Search for the cell housing the specified text and yield its (x, y) center coordinate. 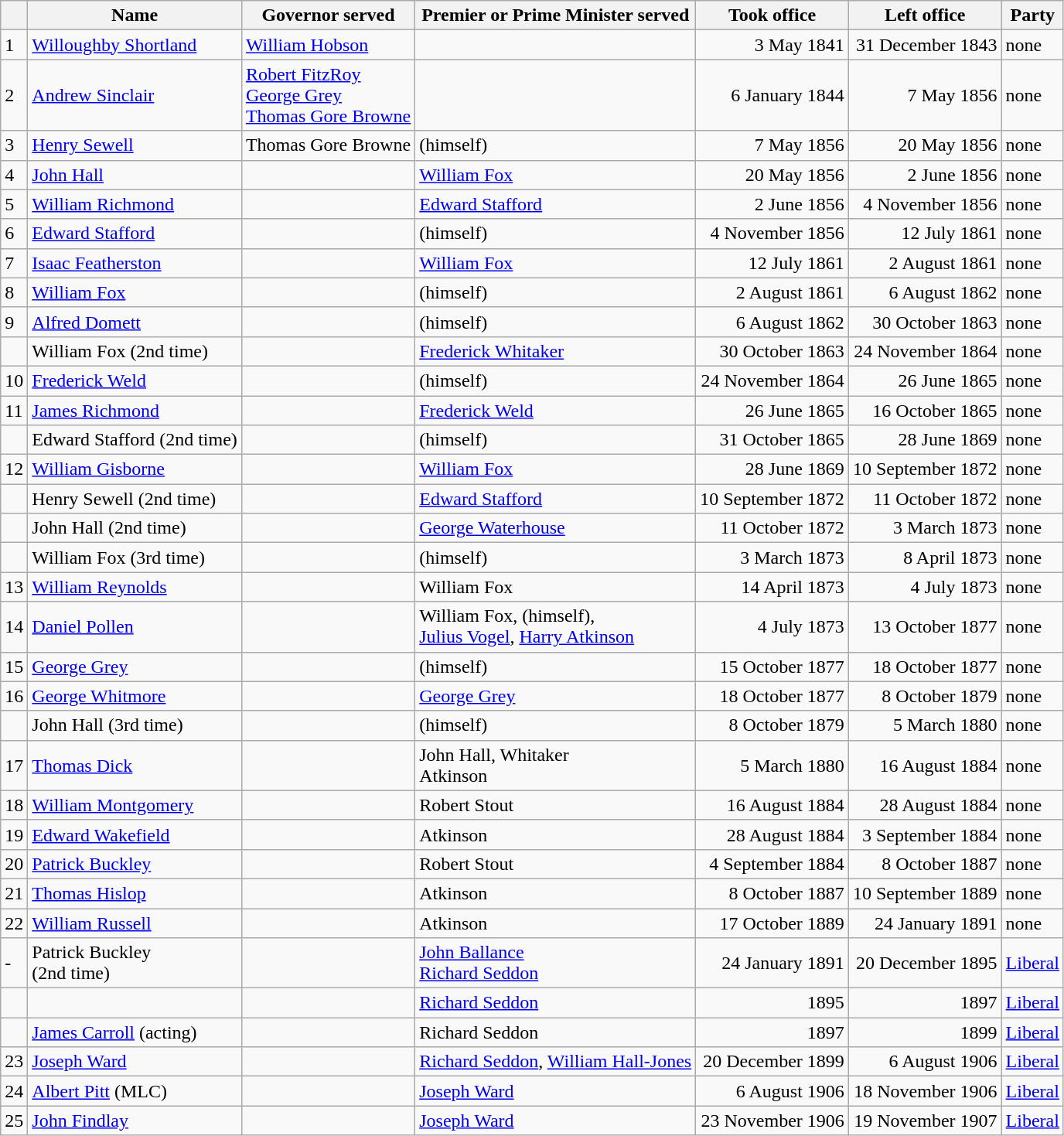
19 November 1907 (925, 1121)
15 October 1877 (772, 667)
Edward Wakefield (135, 834)
William Fox, (himself),Julius Vogel, Harry Atkinson (555, 626)
1899 (925, 1032)
13 (14, 587)
George Waterhouse (555, 528)
Took office (772, 15)
10 (14, 380)
William Russell (135, 923)
13 October 1877 (925, 626)
Robert FitzRoyGeorge GreyThomas Gore Browne (328, 95)
William Richmond (135, 204)
Alfred Domett (135, 322)
Albert Pitt (MLC) (135, 1091)
Henry Sewell (135, 145)
20 December 1895 (925, 964)
Governor served (328, 15)
Richard Seddon, William Hall-Jones (555, 1062)
14 (14, 626)
William Montgomery (135, 805)
Name (135, 15)
Edward Stafford (2nd time) (135, 440)
Left office (925, 15)
17 October 1889 (772, 923)
18 (14, 805)
James Richmond (135, 411)
Frederick Whitaker (555, 351)
John BallanceRichard Seddon (555, 964)
31 December 1843 (925, 45)
Henry Sewell (2nd time) (135, 499)
George Whitmore (135, 696)
Party (1032, 15)
William Gisborne (135, 469)
John Hall (2nd time) (135, 528)
Thomas Hislop (135, 893)
17 (14, 766)
25 (14, 1121)
31 October 1865 (772, 440)
1895 (772, 1003)
18 November 1906 (925, 1091)
John Hall (3rd time) (135, 725)
9 (14, 322)
William Fox (2nd time) (135, 351)
20 (14, 864)
3 May 1841 (772, 45)
John Findlay (135, 1121)
Premier or Prime Minister served (555, 15)
John Hall, WhitakerAtkinson (555, 766)
1 (14, 45)
3 (14, 145)
23 (14, 1062)
William Reynolds (135, 587)
10 September 1889 (925, 893)
Isaac Featherston (135, 263)
Patrick Buckley(2nd time) (135, 964)
James Carroll (acting) (135, 1032)
2 (14, 95)
Andrew Sinclair (135, 95)
16 October 1865 (925, 411)
22 (14, 923)
8 (14, 292)
15 (14, 667)
14 April 1873 (772, 587)
16 (14, 696)
24 (14, 1091)
John Hall (135, 175)
12 (14, 469)
20 December 1899 (772, 1062)
21 (14, 893)
Thomas Dick (135, 766)
4 September 1884 (772, 864)
5 (14, 204)
7 (14, 263)
- (14, 964)
4 (14, 175)
Thomas Gore Browne (328, 145)
William Hobson (328, 45)
6 January 1844 (772, 95)
6 (14, 234)
Patrick Buckley (135, 864)
19 (14, 834)
William Fox (3rd time) (135, 558)
Daniel Pollen (135, 626)
23 November 1906 (772, 1121)
3 September 1884 (925, 834)
11 (14, 411)
8 April 1873 (925, 558)
Willoughby Shortland (135, 45)
